Determine the (x, y) coordinate at the center of the cell enclosing the given text.  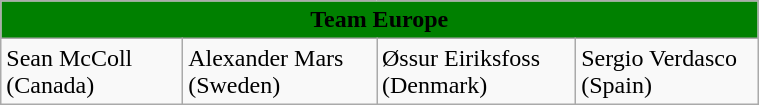
Øssur Eiriksfoss (Denmark) (476, 72)
Sean McColl (Canada) (92, 72)
Sergio Verdasco (Spain) (667, 72)
Team Europe (380, 20)
Alexander Mars (Sweden) (280, 72)
